From the cell containing the given text, extract its center point as [x, y] coordinate. 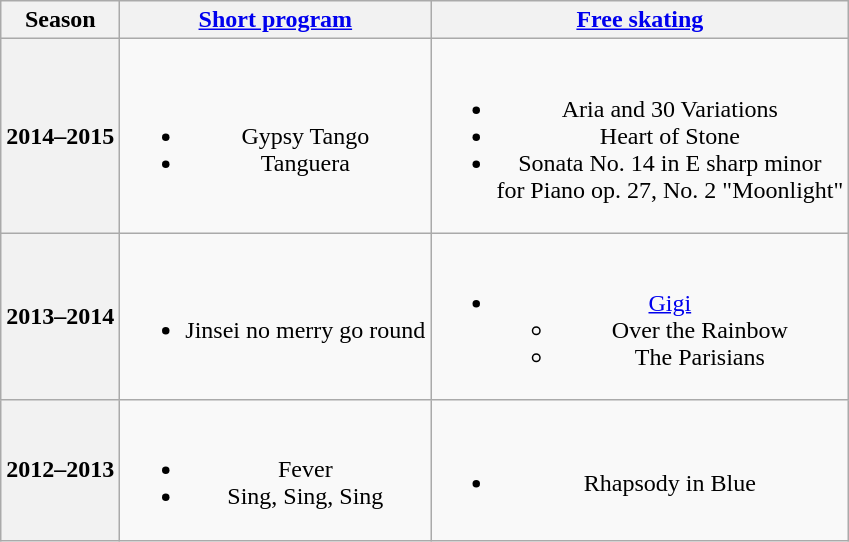
Rhapsody in Blue [640, 470]
2012–2013 [60, 470]
Gypsy TangoTanguera [276, 136]
Short program [276, 20]
Season [60, 20]
2013–2014 [60, 316]
Jinsei no merry go round [276, 316]
Aria and 30 Variations Heart of StoneSonata No. 14 in E sharp minor for Piano op. 27, No. 2 "Moonlight" [640, 136]
FeverSing, Sing, Sing [276, 470]
GigiOver the RainbowThe Parisians [640, 316]
2014–2015 [60, 136]
Free skating [640, 20]
